Capture the cell that displays the provided text and extract its (x, y) central coordinate. 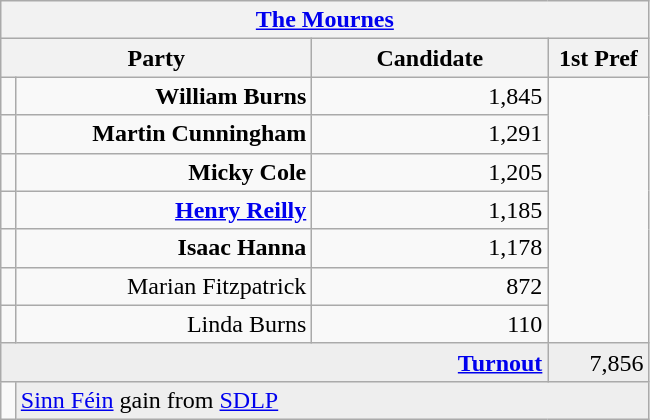
Candidate (430, 58)
1,205 (430, 172)
1st Pref (598, 58)
7,856 (598, 362)
The Mournes (325, 20)
Turnout (274, 362)
Henry Reilly (164, 210)
872 (430, 286)
1,178 (430, 248)
Sinn Féin gain from SDLP (332, 400)
William Burns (164, 96)
Micky Cole (164, 172)
Party (156, 58)
Isaac Hanna (164, 248)
1,291 (430, 134)
1,845 (430, 96)
1,185 (430, 210)
Martin Cunningham (164, 134)
Marian Fitzpatrick (164, 286)
Linda Burns (164, 324)
110 (430, 324)
